Return the (X, Y) coordinate for the center point of the cell that contains the specified text.  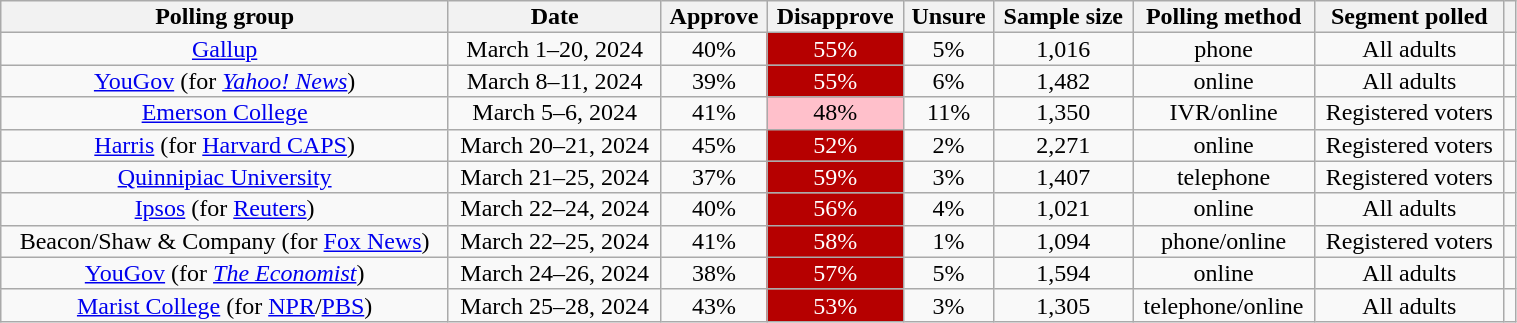
1,482 (1064, 81)
Polling group (225, 17)
39% (714, 81)
1,407 (1064, 177)
YouGov (for Yahoo! News) (225, 81)
Beacon/Shaw & Company (for Fox News) (225, 241)
telephone/online (1224, 305)
11% (948, 113)
phone (1224, 49)
Sample size (1064, 17)
IVR/online (1224, 113)
Ipsos (for Reuters) (225, 209)
March 8–11, 2024 (554, 81)
phone/online (1224, 241)
March 1–20, 2024 (554, 49)
Harris (for Harvard CAPS) (225, 145)
Approve (714, 17)
56% (835, 209)
2% (948, 145)
6% (948, 81)
March 21–25, 2024 (554, 177)
March 22–25, 2024 (554, 241)
2,271 (1064, 145)
Marist College (for NPR/PBS) (225, 305)
Polling method (1224, 17)
43% (714, 305)
52% (835, 145)
1% (948, 241)
58% (835, 241)
Quinnipiac University (225, 177)
1,094 (1064, 241)
4% (948, 209)
Disapprove (835, 17)
1,016 (1064, 49)
Date (554, 17)
March 5–6, 2024 (554, 113)
Segment polled (1409, 17)
telephone (1224, 177)
1,350 (1064, 113)
53% (835, 305)
1,021 (1064, 209)
1,305 (1064, 305)
Gallup (225, 49)
Emerson College (225, 113)
59% (835, 177)
48% (835, 113)
1,594 (1064, 273)
38% (714, 273)
March 20–21, 2024 (554, 145)
37% (714, 177)
45% (714, 145)
March 24–26, 2024 (554, 273)
Unsure (948, 17)
YouGov (for The Economist) (225, 273)
March 25–28, 2024 (554, 305)
57% (835, 273)
March 22–24, 2024 (554, 209)
